Pinpoint the cell where the given text exists, returning its (x, y) midpoint coordinate. 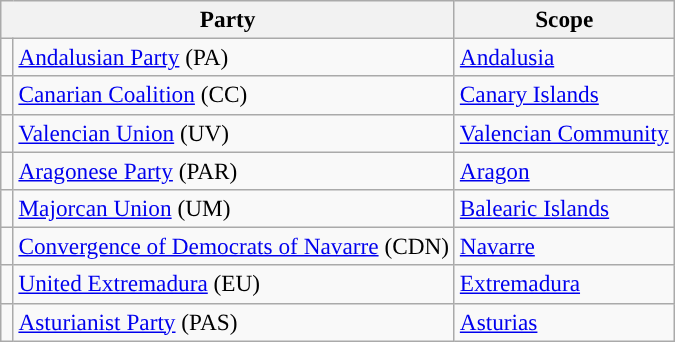
Balearic Islands (564, 208)
Aragonese Party (PAR) (234, 170)
Aragon (564, 170)
Asturias (564, 322)
Majorcan Union (UM) (234, 208)
Valencian Union (UV) (234, 133)
Navarre (564, 246)
Andalusian Party (PA) (234, 57)
United Extremadura (EU) (234, 284)
Valencian Community (564, 133)
Andalusia (564, 57)
Convergence of Democrats of Navarre (CDN) (234, 246)
Scope (564, 19)
Party (228, 19)
Canarian Coalition (CC) (234, 95)
Asturianist Party (PAS) (234, 322)
Extremadura (564, 284)
Canary Islands (564, 95)
